Extract the (X, Y) coordinate from the center of the cell holding the provided text.  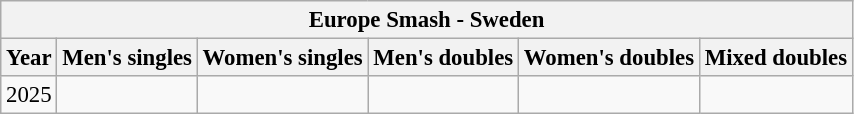
Year (29, 58)
Women's doubles (608, 58)
Europe Smash - Sweden (427, 20)
Women's singles (282, 58)
Men's singles (127, 58)
Mixed doubles (776, 58)
2025 (29, 95)
Men's doubles (443, 58)
